Determine the [x, y] coordinate at the center of the cell enclosing the given text.  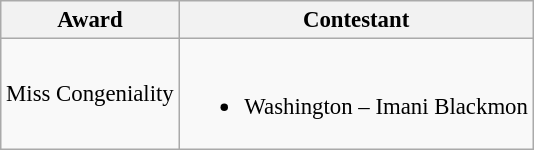
Contestant [356, 20]
Miss Congeniality [90, 94]
Washington – Imani Blackmon [356, 94]
Award [90, 20]
